From the cell containing the given text, extract its center point as (x, y) coordinate. 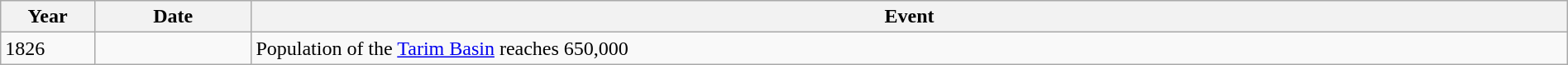
Date (172, 17)
Event (910, 17)
Year (48, 17)
Population of the Tarim Basin reaches 650,000 (910, 48)
1826 (48, 48)
